Output the (x, y) coordinate of the center of the cell containing the given text.  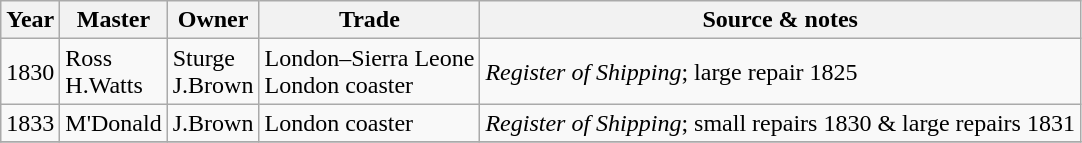
J.Brown (213, 123)
1833 (30, 123)
Master (114, 20)
Owner (213, 20)
Trade (370, 20)
Register of Shipping; small repairs 1830 & large repairs 1831 (780, 123)
London coaster (370, 123)
Year (30, 20)
1830 (30, 72)
Source & notes (780, 20)
London–Sierra LeoneLondon coaster (370, 72)
M'Donald (114, 123)
RossH.Watts (114, 72)
Register of Shipping; large repair 1825 (780, 72)
SturgeJ.Brown (213, 72)
